Find where the given text appears and provide that cell's center as [x, y] coordinate. 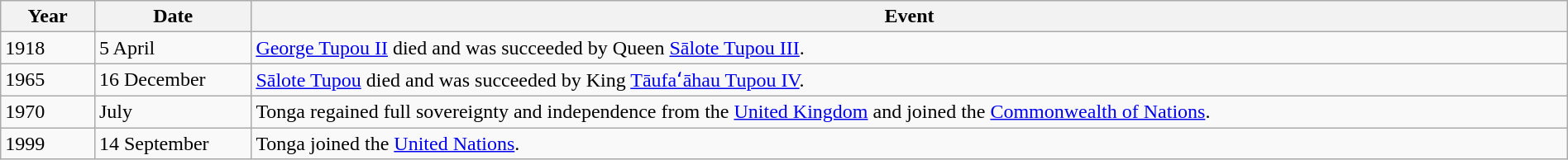
1918 [48, 48]
1999 [48, 143]
Tonga regained full sovereignty and independence from the United Kingdom and joined the Commonwealth of Nations. [910, 111]
Date [172, 16]
Year [48, 16]
1970 [48, 111]
Tonga joined the United Nations. [910, 143]
16 December [172, 80]
July [172, 111]
Event [910, 16]
5 April [172, 48]
14 September [172, 143]
George Tupou II died and was succeeded by Queen Sālote Tupou III. [910, 48]
1965 [48, 80]
Sālote Tupou died and was succeeded by King Tāufaʻāhau Tupou IV. [910, 80]
